Find where the given text appears and provide that cell's center as [x, y] coordinate. 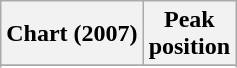
Peakposition [189, 34]
Chart (2007) [72, 34]
